From the cell containing the given text, extract its center point as (X, Y) coordinate. 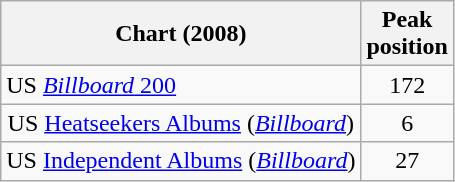
27 (407, 161)
US Heatseekers Albums (Billboard) (181, 123)
US Billboard 200 (181, 85)
Peakposition (407, 34)
Chart (2008) (181, 34)
6 (407, 123)
US Independent Albums (Billboard) (181, 161)
172 (407, 85)
